Provide the [X, Y] coordinate of the cell's center where the given text is located.  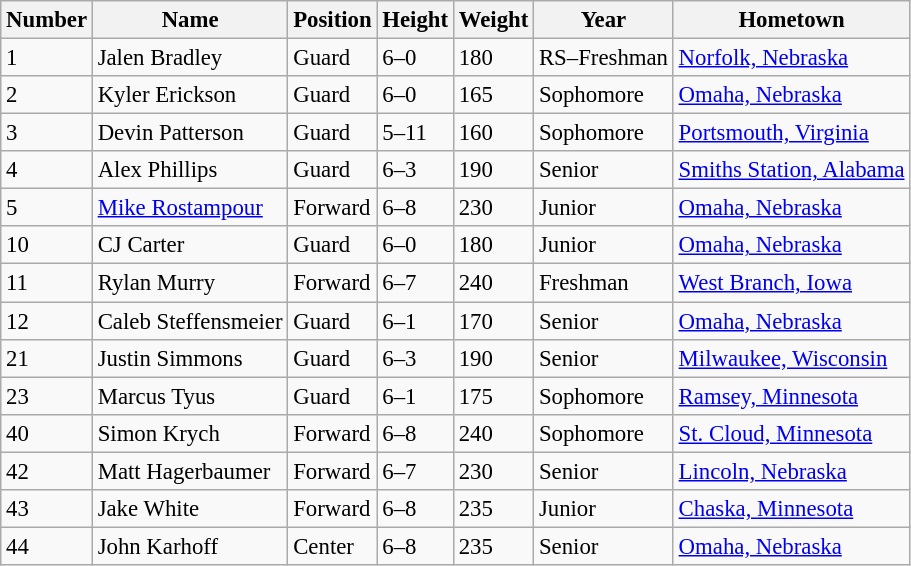
Marcus Tyus [190, 396]
Devin Patterson [190, 133]
Height [415, 20]
Caleb Steffensmeier [190, 321]
Smiths Station, Alabama [792, 170]
160 [493, 133]
Chaska, Minnesota [792, 509]
175 [493, 396]
40 [47, 433]
4 [47, 170]
1 [47, 58]
CJ Carter [190, 245]
Year [604, 20]
2 [47, 95]
Milwaukee, Wisconsin [792, 358]
42 [47, 471]
Simon Krych [190, 433]
3 [47, 133]
Weight [493, 20]
10 [47, 245]
St. Cloud, Minnesota [792, 433]
11 [47, 283]
23 [47, 396]
West Branch, Iowa [792, 283]
170 [493, 321]
Norfolk, Nebraska [792, 58]
John Karhoff [190, 546]
Ramsey, Minnesota [792, 396]
Rylan Murry [190, 283]
43 [47, 509]
Lincoln, Nebraska [792, 471]
Mike Rostampour [190, 208]
12 [47, 321]
Justin Simmons [190, 358]
Matt Hagerbaumer [190, 471]
5 [47, 208]
Alex Phillips [190, 170]
RS–Freshman [604, 58]
Kyler Erickson [190, 95]
Center [332, 546]
Freshman [604, 283]
44 [47, 546]
Number [47, 20]
5–11 [415, 133]
Portsmouth, Virginia [792, 133]
Name [190, 20]
Jake White [190, 509]
Jalen Bradley [190, 58]
Hometown [792, 20]
21 [47, 358]
Position [332, 20]
165 [493, 95]
